Scan for the cell matching the given text and deliver its (x, y) coordinate at center. 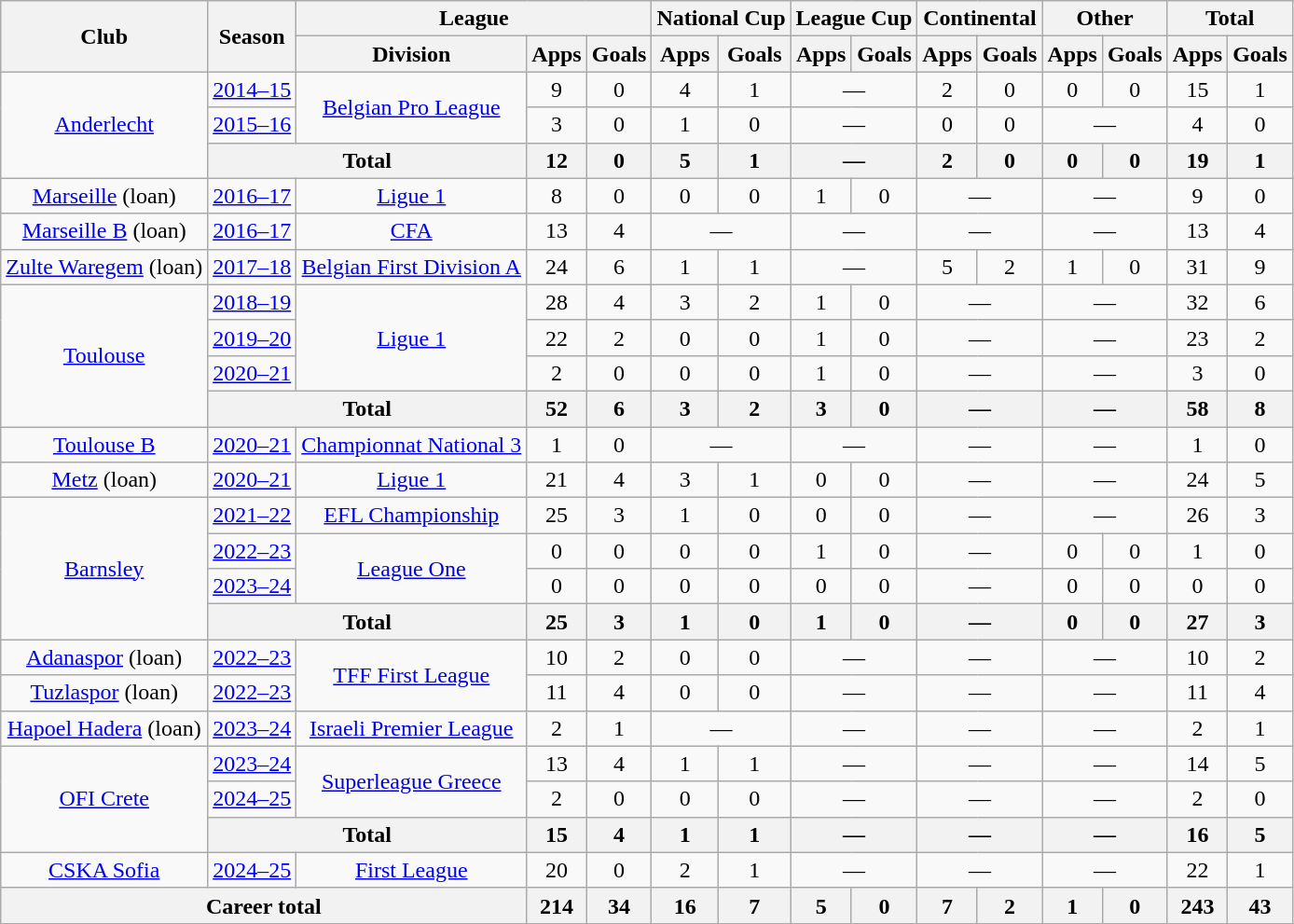
Toulouse (104, 355)
League One (412, 569)
First League (412, 870)
Marseille B (loan) (104, 231)
20 (557, 870)
CFA (412, 231)
23 (1197, 338)
2017–18 (252, 267)
12 (557, 160)
Other (1105, 19)
52 (557, 408)
Adanaspor (loan) (104, 657)
Toulouse B (104, 445)
Division (412, 54)
Continental (980, 19)
Belgian Pro League (412, 107)
TFF First League (412, 675)
2014–15 (252, 90)
43 (1260, 905)
27 (1197, 622)
EFL Championship (412, 516)
2021–22 (252, 516)
19 (1197, 160)
National Cup (722, 19)
League Cup (854, 19)
2015–16 (252, 125)
28 (557, 302)
Marseille (loan) (104, 196)
Israeli Premier League (412, 728)
CSKA Sofia (104, 870)
Career total (264, 905)
58 (1197, 408)
2019–20 (252, 338)
Hapoel Hadera (loan) (104, 728)
32 (1197, 302)
Barnsley (104, 569)
Anderlecht (104, 125)
League (474, 19)
Belgian First Division A (412, 267)
Metz (loan) (104, 480)
21 (557, 480)
Tuzlaspor (loan) (104, 693)
14 (1197, 764)
Superleague Greece (412, 781)
OFI Crete (104, 799)
Club (104, 36)
2018–19 (252, 302)
Zulte Waregem (loan) (104, 267)
214 (557, 905)
Season (252, 36)
243 (1197, 905)
Championnat National 3 (412, 445)
31 (1197, 267)
34 (619, 905)
26 (1197, 516)
